Find where the given text appears and provide that cell's center as [X, Y] coordinate. 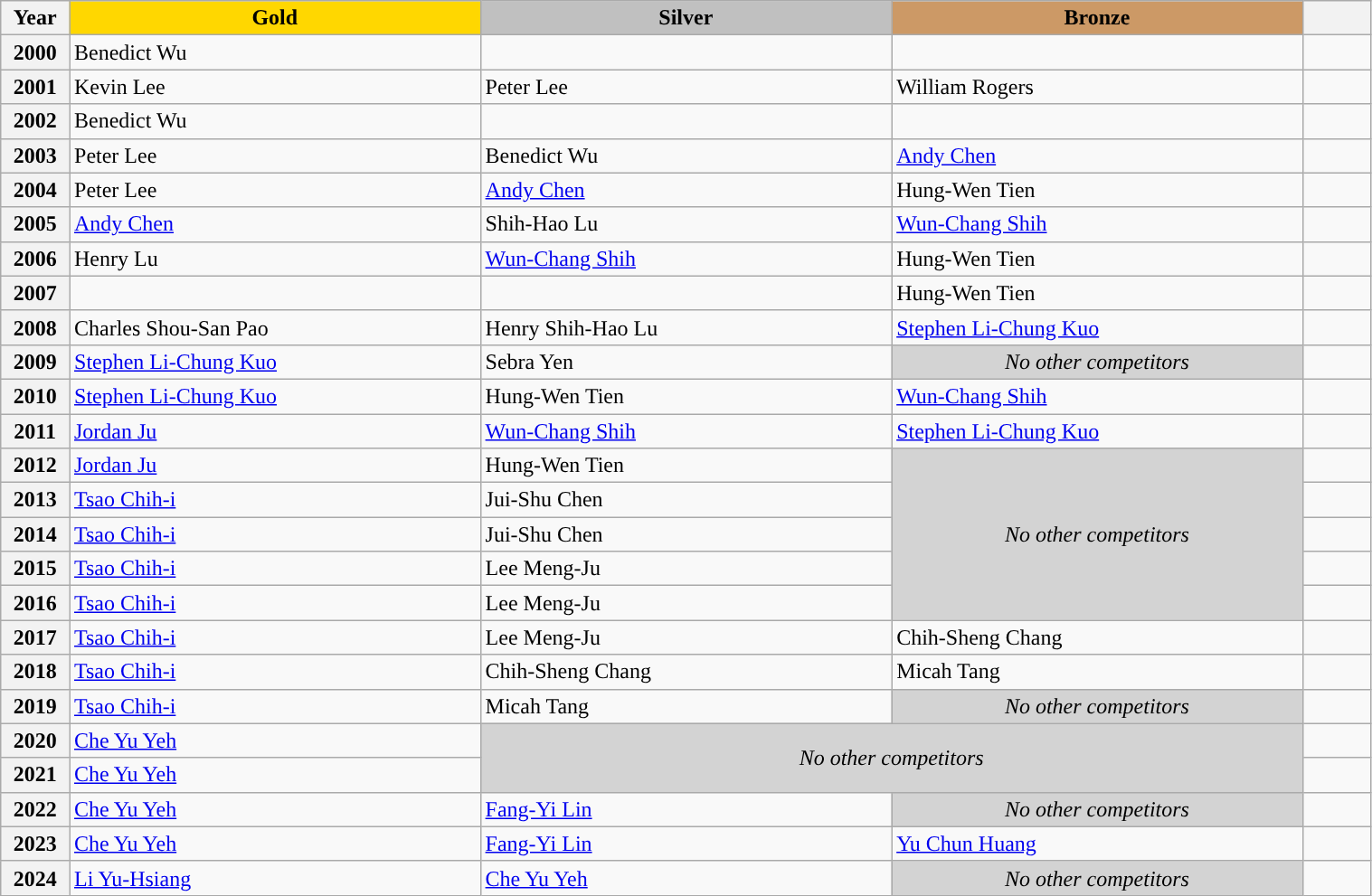
2000 [35, 52]
2003 [35, 156]
2010 [35, 396]
2002 [35, 121]
Henry Lu [275, 259]
Sebra Yen [686, 362]
2014 [35, 534]
2017 [35, 637]
Gold [275, 18]
2020 [35, 740]
2019 [35, 706]
2005 [35, 224]
2015 [35, 569]
2007 [35, 293]
2013 [35, 500]
Charles Shou-San Pao [275, 327]
William Rogers [1098, 87]
2004 [35, 190]
Bronze [1098, 18]
2024 [35, 878]
Shih-Hao Lu [686, 224]
Yu Chun Huang [1098, 844]
2012 [35, 466]
Henry Shih-Hao Lu [686, 327]
2008 [35, 327]
2021 [35, 775]
Year [35, 18]
2023 [35, 844]
2016 [35, 603]
2011 [35, 431]
2022 [35, 809]
Li Yu-Hsiang [275, 878]
2001 [35, 87]
2009 [35, 362]
Silver [686, 18]
2018 [35, 672]
Kevin Lee [275, 87]
2006 [35, 259]
